Scan for the cell matching the given text and deliver its (x, y) coordinate at center. 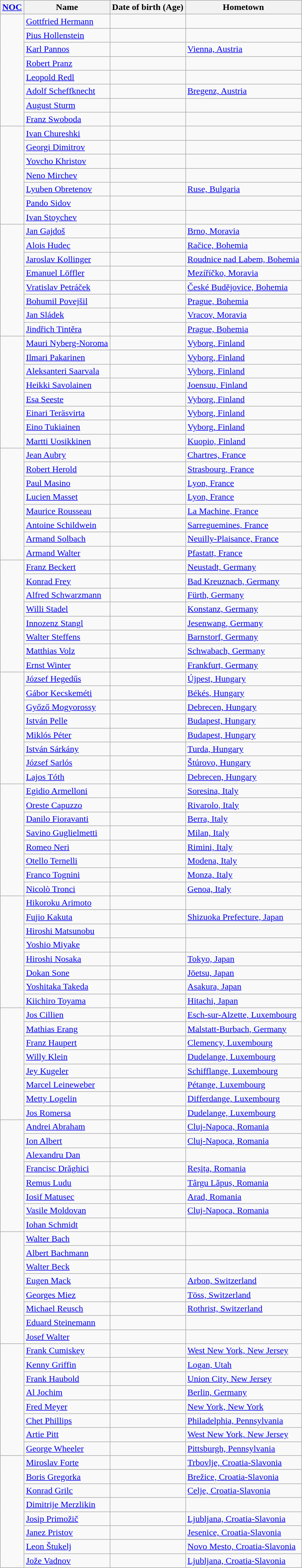
Győző Mogyorossy (67, 707)
Dokan Sone (67, 973)
Pittsburgh, Pennsylvania (244, 1449)
Differdange, Luxembourg (244, 1099)
Štúrovo, Hungary (244, 763)
Jan Sládek (67, 315)
Monza, Italy (244, 875)
Gottfried Hermann (67, 21)
Antoine Schildwein (67, 525)
Berlin, Germany (244, 1393)
Georges Miez (67, 1294)
Bohumil Povejšil (67, 301)
Einari Teräsvirta (67, 413)
Račice, Bohemia (244, 245)
Vienna, Austria (244, 49)
Ion Albert (67, 1141)
Barnstorf, Germany (244, 637)
Frank Haubold (67, 1379)
Joensuu, Finland (244, 385)
Trbovlje, Croatia-Slavonia (244, 1462)
Georgi Dimitrov (67, 147)
Aleksanteri Saarvala (67, 371)
Iohan Schmidt (67, 1225)
Heikki Savolainen (67, 385)
Hiroshi Nosaka (67, 959)
Clemency, Luxembourg (244, 1043)
Ivan Chureshki (67, 133)
Eduard Steinemann (67, 1323)
Ernst Winter (67, 665)
Pfastatt, France (244, 553)
Jey Kugeler (67, 1071)
Hometown (244, 7)
Hitachi, Japan (244, 1001)
Pétange, Luxembourg (244, 1085)
Modena, Italy (244, 861)
Jesenice, Croatia-Slavonia (244, 1533)
Kenny Griffin (67, 1365)
Eino Tukiainen (67, 427)
Fürth, Germany (244, 595)
Arad, Romania (244, 1197)
Rivarolo, Italy (244, 805)
Franz Swoboda (67, 119)
George Wheeler (67, 1449)
Arbon, Switzerland (244, 1281)
Konrad Grilc (67, 1490)
Celje, Croatia-Slavonia (244, 1490)
Jindřich Tintěra (67, 329)
Josip Primožič (67, 1519)
Savino Guglielmetti (67, 833)
Roudnice nad Labem, Bohemia (244, 259)
La Machine, France (244, 511)
Jan Gajdoš (67, 231)
Al Jochim (67, 1393)
Asakura, Japan (244, 987)
Pius Hollenstein (67, 35)
Armand Solbach (67, 539)
Bad Kreuznach, Germany (244, 581)
České Budějovice, Bohemia (244, 287)
Rimini, Italy (244, 847)
Metty Logelin (67, 1099)
Romeo Neri (67, 847)
Martti Uosikkinen (67, 441)
Andrei Abraham (67, 1127)
Târgu Lăpuș, Romania (244, 1183)
Jaroslav Kollinger (67, 259)
Francisc Drăghici (67, 1169)
Emanuel Löffler (67, 273)
Miroslav Forte (67, 1462)
Ilmari Pakarinen (67, 357)
Janez Pristov (67, 1533)
Remus Ludu (67, 1183)
Matthias Volz (67, 651)
Josef Walter (67, 1337)
Ivan Stoychev (67, 217)
Franco Tognini (67, 875)
Újpest, Hungary (244, 679)
Eugen Mack (67, 1281)
Maurice Rousseau (67, 511)
Shizuoka Prefecture, Japan (244, 917)
Franz Beckert (67, 567)
August Sturm (67, 105)
Fujio Kakuta (67, 917)
Jos Romersa (67, 1113)
Date of birth (Age) (148, 7)
Pando Sidov (67, 203)
Mauri Nyberg-Noroma (67, 343)
NOC (12, 7)
Alois Hudec (67, 245)
Walter Steffens (67, 637)
Philadelphia, Pennsylvania (244, 1421)
Danilo Fioravanti (67, 819)
Michael Reusch (67, 1309)
Berra, Italy (244, 819)
Neustadt, Germany (244, 567)
Konrad Frey (67, 581)
Jos Cillien (67, 1015)
Konstanz, Germany (244, 609)
Yoshitaka Takeda (67, 987)
Soresina, Italy (244, 791)
Töss, Switzerland (244, 1294)
Brno, Moravia (244, 231)
Vracov, Moravia (244, 315)
Chet Phillips (67, 1421)
Genoa, Italy (244, 889)
Walter Beck (67, 1267)
Vratislav Petráček (67, 287)
Lajos Tóth (67, 777)
Miklós Péter (67, 735)
Marcel Leineweber (67, 1085)
Willy Klein (67, 1057)
Dimitrije Merzlikin (67, 1504)
Union City, New Jersey (244, 1379)
Gábor Kecskeméti (67, 693)
Kuopio, Finland (244, 441)
Mezíříčko, Moravia (244, 273)
Esch-sur-Alzette, Luxembourg (244, 1015)
Mathias Erang (67, 1029)
Jōetsu, Japan (244, 973)
New York, New York (244, 1407)
Kiichiro Toyama (67, 1001)
Esa Seeste (67, 399)
Yoshio Miyake (67, 945)
Karl Pannos (67, 49)
Strasbourg, France (244, 469)
Oreste Capuzzo (67, 805)
Malstatt-Burbach, Germany (244, 1029)
István Pelle (67, 721)
Iosif Matusec (67, 1197)
Tokyo, Japan (244, 959)
Walter Bach (67, 1239)
Robert Pranz (67, 63)
Willi Stadel (67, 609)
Leopold Redl (67, 77)
Hiroshi Matsunobu (67, 931)
Innozenz Stangl (67, 623)
Brežice, Croatia-Slavonia (244, 1476)
Neuilly-Plaisance, France (244, 539)
Neno Mirchev (67, 175)
Schwabach, Germany (244, 651)
Jože Vadnov (67, 1561)
Rothrist, Switzerland (244, 1309)
Bregenz, Austria (244, 91)
Franz Haupert (67, 1043)
Reșița, Romania (244, 1169)
Alfred Schwarzmann (67, 595)
Yovcho Khristov (67, 161)
Jesenwang, Germany (244, 623)
Leon Štukelj (67, 1547)
Armand Walter (67, 553)
Nicolò Tronci (67, 889)
Fred Meyer (67, 1407)
István Sárkány (67, 749)
József Sarlós (67, 763)
Artie Pitt (67, 1435)
Hikoroku Arimoto (67, 903)
Alexandru Dan (67, 1155)
Turda, Hungary (244, 749)
Frank Cumiskey (67, 1351)
Milan, Italy (244, 833)
Lucien Masset (67, 497)
Frankfurt, Germany (244, 665)
Lyuben Obretenov (67, 189)
Logan, Utah (244, 1365)
Paul Masino (67, 483)
Name (67, 7)
Jean Aubry (67, 455)
Egidio Armelloni (67, 791)
Vasile Moldovan (67, 1211)
Boris Gregorka (67, 1476)
Otello Ternelli (67, 861)
Sarreguemines, France (244, 525)
Robert Herold (67, 469)
Albert Bachmann (67, 1253)
Schifflange, Luxembourg (244, 1071)
József Hegedűs (67, 679)
Chartres, France (244, 455)
Ruse, Bulgaria (244, 189)
Novo Mesto, Croatia-Slavonia (244, 1547)
Békés, Hungary (244, 693)
Adolf Scheffknecht (67, 91)
